For the text-containing cell, return its midpoint in (x, y) coordinate format. 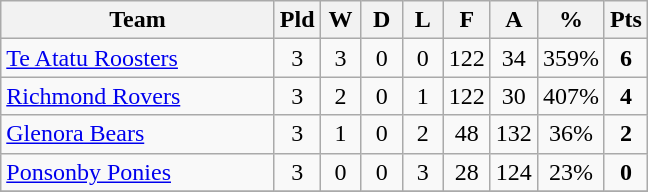
359% (570, 58)
% (570, 20)
Te Atatu Roosters (138, 58)
D (382, 20)
L (422, 20)
F (466, 20)
W (340, 20)
48 (466, 134)
23% (570, 172)
Ponsonby Ponies (138, 172)
4 (626, 96)
Richmond Rovers (138, 96)
6 (626, 58)
A (514, 20)
132 (514, 134)
407% (570, 96)
28 (466, 172)
Pts (626, 20)
36% (570, 134)
124 (514, 172)
Team (138, 20)
30 (514, 96)
Glenora Bears (138, 134)
Pld (297, 20)
34 (514, 58)
